Return (x, y) of the center of cell containing provided text 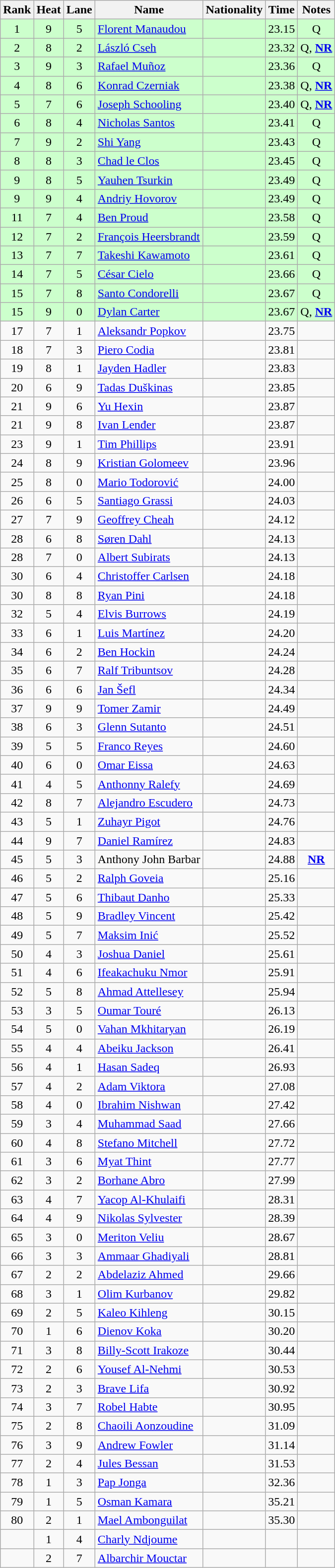
36 (17, 690)
26 (17, 501)
73 (17, 1388)
32 (17, 614)
26.19 (282, 1029)
Ifeakachuku Nmor (149, 973)
29.66 (282, 1275)
30.53 (282, 1369)
Chad le Clos (149, 161)
80 (17, 1520)
Tim Phillips (149, 444)
20 (17, 387)
23.91 (282, 444)
61 (17, 1162)
Meriton Veliu (149, 1237)
43 (17, 821)
52 (17, 992)
55 (17, 1048)
Jan Šefl (149, 690)
24.49 (282, 708)
Geoffrey Cheah (149, 519)
Abdelaziz Ahmed (149, 1275)
24.34 (282, 690)
Omar Eissa (149, 765)
23.96 (282, 463)
Ahmad Attellesey (149, 992)
71 (17, 1350)
27 (17, 519)
68 (17, 1294)
Ryan Pini (149, 595)
23.66 (282, 274)
39 (17, 746)
Abeiku Jackson (149, 1048)
24.83 (282, 841)
24.69 (282, 784)
28.67 (282, 1237)
35.30 (282, 1520)
Ben Hockin (149, 652)
29.82 (282, 1294)
Vahan Mkhitaryan (149, 1029)
Ralph Goveia (149, 878)
Andriy Hovorov (149, 198)
Maksim Inić (149, 935)
24.03 (282, 501)
69 (17, 1313)
Piero Codia (149, 350)
Name (149, 10)
32.36 (282, 1483)
47 (17, 897)
Robel Habte (149, 1407)
23.58 (282, 217)
28.81 (282, 1256)
25.33 (282, 897)
Mael Ambonguilat (149, 1520)
Santo Condorelli (149, 293)
Brave Lifa (149, 1388)
Charly Ndjoume (149, 1539)
31.09 (282, 1426)
Heat (49, 10)
23.85 (282, 387)
41 (17, 784)
65 (17, 1237)
Tadas Duškinas (149, 387)
79 (17, 1502)
Ralf Tribuntsov (149, 671)
14 (17, 274)
74 (17, 1407)
49 (17, 935)
11 (17, 217)
27.42 (282, 1105)
45 (17, 860)
76 (17, 1445)
27.77 (282, 1162)
Luis Martínez (149, 633)
NR (317, 860)
70 (17, 1331)
23.75 (282, 331)
23.45 (282, 161)
35.21 (282, 1502)
25.91 (282, 973)
23.38 (282, 85)
18 (17, 350)
12 (17, 237)
Notes (317, 10)
Dylan Carter (149, 312)
Rafael Muñoz (149, 66)
Takeshi Kawamoto (149, 255)
Nationality (234, 10)
17 (17, 331)
13 (17, 255)
38 (17, 727)
Santiago Grassi (149, 501)
60 (17, 1142)
27.99 (282, 1181)
Zuhayr Pigot (149, 821)
Yu Hexin (149, 406)
Rank (17, 10)
64 (17, 1218)
Glenn Sutanto (149, 727)
25.61 (282, 954)
Joseph Schooling (149, 104)
Christoffer Carlsen (149, 576)
Alejandro Escudero (149, 803)
54 (17, 1029)
Hasan Sadeq (149, 1067)
Thibaut Danho (149, 897)
62 (17, 1181)
Ammaar Ghadiyali (149, 1256)
23.15 (282, 29)
Andrew Fowler (149, 1445)
59 (17, 1124)
37 (17, 708)
42 (17, 803)
27.66 (282, 1124)
30.44 (282, 1350)
40 (17, 765)
Ivan Lenđer (149, 425)
72 (17, 1369)
58 (17, 1105)
Oumar Touré (149, 1010)
51 (17, 973)
26.13 (282, 1010)
25.42 (282, 916)
23.41 (282, 123)
31.14 (282, 1445)
23.32 (282, 48)
24.20 (282, 633)
34 (17, 652)
Shi Yang (149, 142)
24.24 (282, 652)
23.43 (282, 142)
Anthonny Ralefy (149, 784)
27.72 (282, 1142)
Ibrahim Nishwan (149, 1105)
26.41 (282, 1048)
Pap Jonga (149, 1483)
Aleksandr Popkov (149, 331)
Olim Kurbanov (149, 1294)
23.36 (282, 66)
24.60 (282, 746)
Jules Bessan (149, 1464)
Konrad Czerniak (149, 85)
Chaoili Aonzoudine (149, 1426)
25 (17, 482)
56 (17, 1067)
24.73 (282, 803)
23.59 (282, 237)
28.39 (282, 1218)
35 (17, 671)
Joshua Daniel (149, 954)
Yauhen Tsurkin (149, 180)
Billy-Scott Irakoze (149, 1350)
César Cielo (149, 274)
25.94 (282, 992)
Adam Viktora (149, 1086)
57 (17, 1086)
30.15 (282, 1313)
Dienov Koka (149, 1331)
67 (17, 1275)
Anthony John Barbar (149, 860)
László Cseh (149, 48)
24.00 (282, 482)
Florent Manaudou (149, 29)
Yousef Al-Nehmi (149, 1369)
Ben Proud (149, 217)
24.12 (282, 519)
Myat Thint (149, 1162)
63 (17, 1199)
30.95 (282, 1407)
24.51 (282, 727)
27.08 (282, 1086)
Albert Subirats (149, 558)
Bradley Vincent (149, 916)
48 (17, 916)
23.61 (282, 255)
Albarchir Mouctar (149, 1558)
Osman Kamara (149, 1502)
24.28 (282, 671)
66 (17, 1256)
25.16 (282, 878)
Nicholas Santos (149, 123)
24.88 (282, 860)
Nikolas Sylvester (149, 1218)
Franco Reyes (149, 746)
Søren Dahl (149, 538)
Kristian Golomeev (149, 463)
23.40 (282, 104)
Jayden Hadler (149, 369)
30.92 (282, 1388)
46 (17, 878)
Kaleo Kihleng (149, 1313)
26.93 (282, 1067)
31.53 (282, 1464)
44 (17, 841)
François Heersbrandt (149, 237)
24 (17, 463)
33 (17, 633)
28.31 (282, 1199)
Lane (79, 10)
Time (282, 10)
Muhammad Saad (149, 1124)
78 (17, 1483)
23 (17, 444)
Yacop Al-Khulaifi (149, 1199)
Stefano Mitchell (149, 1142)
24.76 (282, 821)
50 (17, 954)
Daniel Ramírez (149, 841)
77 (17, 1464)
Borhane Abro (149, 1181)
Mario Todorović (149, 482)
19 (17, 369)
24.63 (282, 765)
75 (17, 1426)
24.19 (282, 614)
Tomer Zamir (149, 708)
25.52 (282, 935)
Elvis Burrows (149, 614)
23.81 (282, 350)
23.83 (282, 369)
53 (17, 1010)
30.20 (282, 1331)
